Scan for the cell matching the given text and deliver its (x, y) coordinate at center. 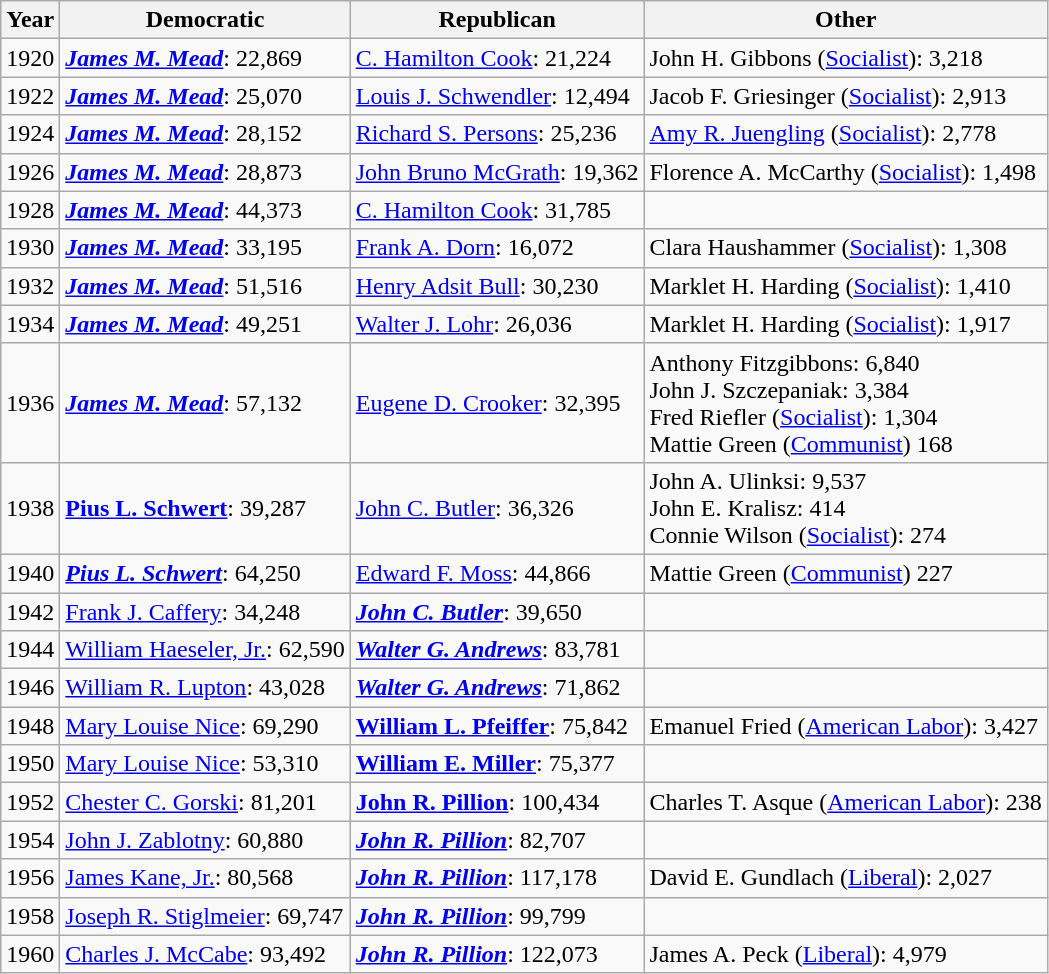
Mary Louise Nice: 69,290 (205, 726)
1956 (30, 878)
Amy R. Juengling (Socialist): 2,778 (846, 134)
Florence A. McCarthy (Socialist): 1,498 (846, 172)
Emanuel Fried (American Labor): 3,427 (846, 726)
Jacob F. Griesinger (Socialist): 2,913 (846, 96)
1960 (30, 954)
Mary Louise Nice: 53,310 (205, 764)
1938 (30, 508)
James M. Mead: 25,070 (205, 96)
Charles J. McCabe: 93,492 (205, 954)
James M. Mead: 49,251 (205, 324)
John R. Pillion: 99,799 (497, 916)
John R. Pillion: 122,073 (497, 954)
Clara Haushammer (Socialist): 1,308 (846, 248)
William Haeseler, Jr.: 62,590 (205, 650)
C. Hamilton Cook: 21,224 (497, 58)
James A. Peck (Liberal): 4,979 (846, 954)
William L. Pfeiffer: 75,842 (497, 726)
David E. Gundlach (Liberal): 2,027 (846, 878)
1926 (30, 172)
Richard S. Persons: 25,236 (497, 134)
C. Hamilton Cook: 31,785 (497, 210)
John R. Pillion: 117,178 (497, 878)
James M. Mead: 51,516 (205, 286)
John R. Pillion: 82,707 (497, 840)
1930 (30, 248)
Pius L. Schwert: 64,250 (205, 573)
Other (846, 20)
John R. Pillion: 100,434 (497, 802)
Marklet H. Harding (Socialist): 1,410 (846, 286)
John J. Zablotny: 60,880 (205, 840)
Mattie Green (Communist) 227 (846, 573)
1952 (30, 802)
1928 (30, 210)
Year (30, 20)
1924 (30, 134)
1922 (30, 96)
James M. Mead: 44,373 (205, 210)
1942 (30, 611)
1950 (30, 764)
Republican (497, 20)
Frank A. Dorn: 16,072 (497, 248)
James M. Mead: 28,152 (205, 134)
John H. Gibbons (Socialist): 3,218 (846, 58)
Walter G. Andrews: 71,862 (497, 688)
Eugene D. Crooker: 32,395 (497, 402)
James M. Mead: 57,132 (205, 402)
Frank J. Caffery: 34,248 (205, 611)
1958 (30, 916)
1948 (30, 726)
Joseph R. Stiglmeier: 69,747 (205, 916)
William E. Miller: 75,377 (497, 764)
John C. Butler: 36,326 (497, 508)
1940 (30, 573)
Charles T. Asque (American Labor): 238 (846, 802)
Henry Adsit Bull: 30,230 (497, 286)
1954 (30, 840)
1934 (30, 324)
1932 (30, 286)
Walter J. Lohr: 26,036 (497, 324)
Anthony Fitzgibbons: 6,840John J. Szczepaniak: 3,384Fred Riefler (Socialist): 1,304Mattie Green (Communist) 168 (846, 402)
William R. Lupton: 43,028 (205, 688)
Democratic (205, 20)
Chester C. Gorski: 81,201 (205, 802)
John C. Butler: 39,650 (497, 611)
John Bruno McGrath: 19,362 (497, 172)
James M. Mead: 22,869 (205, 58)
1920 (30, 58)
John A. Ulinksi: 9,537John E. Kralisz: 414Connie Wilson (Socialist): 274 (846, 508)
James M. Mead: 28,873 (205, 172)
Marklet H. Harding (Socialist): 1,917 (846, 324)
Pius L. Schwert: 39,287 (205, 508)
James M. Mead: 33,195 (205, 248)
1936 (30, 402)
Louis J. Schwendler: 12,494 (497, 96)
Edward F. Moss: 44,866 (497, 573)
1946 (30, 688)
Walter G. Andrews: 83,781 (497, 650)
James Kane, Jr.: 80,568 (205, 878)
1944 (30, 650)
